Return the (X, Y) coordinate for the center point of the cell that contains the specified text.  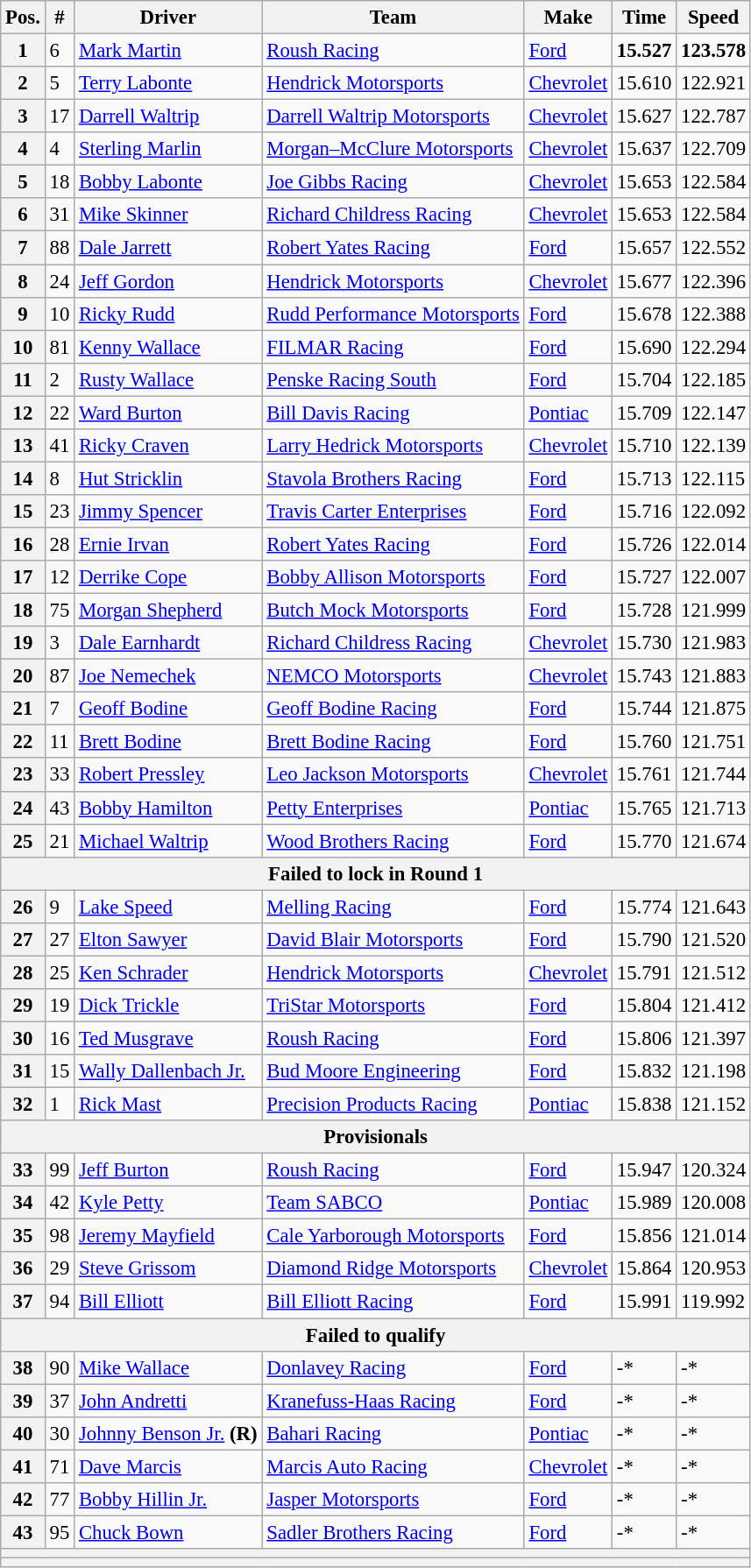
Failed to lock in Round 1 (376, 873)
Sterling Marlin (168, 149)
122.092 (713, 512)
15.838 (645, 1105)
Bud Moore Engineering (393, 1071)
15.991 (645, 1302)
122.388 (713, 314)
Bill Elliott (168, 1302)
15.713 (645, 478)
90 (60, 1367)
122.147 (713, 413)
Mark Martin (168, 51)
123.578 (713, 51)
15.728 (645, 611)
Ernie Irvan (168, 544)
120.324 (713, 1170)
121.512 (713, 972)
99 (60, 1170)
Ted Musgrave (168, 1038)
Bill Elliott Racing (393, 1302)
15.760 (645, 742)
Sadler Brothers Racing (393, 1532)
15.726 (645, 544)
121.198 (713, 1071)
122.787 (713, 117)
Elton Sawyer (168, 940)
Pos. (23, 18)
122.396 (713, 281)
Robert Pressley (168, 775)
14 (23, 478)
20 (23, 676)
David Blair Motorsports (393, 940)
Bobby Allison Motorsports (393, 577)
121.643 (713, 907)
Kenny Wallace (168, 347)
Morgan Shepherd (168, 611)
Jeff Gordon (168, 281)
Team (393, 18)
Wood Brothers Racing (393, 841)
Darrell Waltrip (168, 117)
Rudd Performance Motorsports (393, 314)
Brett Bodine Racing (393, 742)
Dave Marcis (168, 1466)
38 (23, 1367)
75 (60, 611)
36 (23, 1269)
FILMAR Racing (393, 347)
Time (645, 18)
Stavola Brothers Racing (393, 478)
121.999 (713, 611)
Geoff Bodine (168, 709)
Bobby Hillin Jr. (168, 1500)
Joe Gibbs Racing (393, 182)
13 (23, 446)
15.790 (645, 940)
40 (23, 1433)
15.690 (645, 347)
Mike Skinner (168, 215)
32 (23, 1105)
15.791 (645, 972)
122.007 (713, 577)
121.014 (713, 1236)
88 (60, 248)
15.704 (645, 379)
John Andretti (168, 1401)
Dale Jarrett (168, 248)
121.883 (713, 676)
Bill Davis Racing (393, 413)
122.115 (713, 478)
Diamond Ridge Motorsports (393, 1269)
81 (60, 347)
121.751 (713, 742)
Dale Earnhardt (168, 643)
26 (23, 907)
71 (60, 1466)
122.014 (713, 544)
Ricky Craven (168, 446)
Speed (713, 18)
121.674 (713, 841)
Lake Speed (168, 907)
Ward Burton (168, 413)
Brett Bodine (168, 742)
Morgan–McClure Motorsports (393, 149)
Travis Carter Enterprises (393, 512)
Rusty Wallace (168, 379)
Jasper Motorsports (393, 1500)
Leo Jackson Motorsports (393, 775)
Michael Waltrip (168, 841)
Dick Trickle (168, 1006)
15.527 (645, 51)
Provisionals (376, 1137)
122.139 (713, 446)
15.610 (645, 83)
NEMCO Motorsports (393, 676)
Wally Dallenbach Jr. (168, 1071)
Precision Products Racing (393, 1105)
Kranefuss-Haas Racing (393, 1401)
Melling Racing (393, 907)
121.713 (713, 808)
Jeff Burton (168, 1170)
15.657 (645, 248)
Jeremy Mayfield (168, 1236)
122.709 (713, 149)
Penske Racing South (393, 379)
Chuck Bown (168, 1532)
TriStar Motorsports (393, 1006)
Larry Hedrick Motorsports (393, 446)
94 (60, 1302)
15.832 (645, 1071)
# (60, 18)
15.678 (645, 314)
119.992 (713, 1302)
Joe Nemechek (168, 676)
15.709 (645, 413)
Failed to qualify (376, 1335)
Bobby Hamilton (168, 808)
Terry Labonte (168, 83)
15.770 (645, 841)
Bahari Racing (393, 1433)
87 (60, 676)
Kyle Petty (168, 1203)
98 (60, 1236)
121.744 (713, 775)
95 (60, 1532)
121.397 (713, 1038)
122.921 (713, 83)
Driver (168, 18)
15.864 (645, 1269)
Steve Grissom (168, 1269)
Marcis Auto Racing (393, 1466)
Bobby Labonte (168, 182)
Johnny Benson Jr. (R) (168, 1433)
15.856 (645, 1236)
15.989 (645, 1203)
Darrell Waltrip Motorsports (393, 117)
120.953 (713, 1269)
Make (568, 18)
121.875 (713, 709)
15.765 (645, 808)
Rick Mast (168, 1105)
Ricky Rudd (168, 314)
15.727 (645, 577)
15.804 (645, 1006)
Ken Schrader (168, 972)
15.744 (645, 709)
15.710 (645, 446)
15.806 (645, 1038)
Cale Yarborough Motorsports (393, 1236)
120.008 (713, 1203)
39 (23, 1401)
Butch Mock Motorsports (393, 611)
Donlavey Racing (393, 1367)
122.185 (713, 379)
35 (23, 1236)
Hut Stricklin (168, 478)
77 (60, 1500)
Geoff Bodine Racing (393, 709)
121.520 (713, 940)
15.761 (645, 775)
15.716 (645, 512)
15.677 (645, 281)
121.412 (713, 1006)
Derrike Cope (168, 577)
121.152 (713, 1105)
15.743 (645, 676)
122.294 (713, 347)
15.627 (645, 117)
15.947 (645, 1170)
Mike Wallace (168, 1367)
Team SABCO (393, 1203)
15.637 (645, 149)
15.730 (645, 643)
Jimmy Spencer (168, 512)
122.552 (713, 248)
Petty Enterprises (393, 808)
15.774 (645, 907)
121.983 (713, 643)
34 (23, 1203)
